Find where the given text appears and provide that cell's center as [X, Y] coordinate. 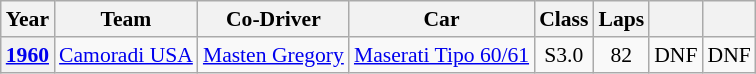
1960 [28, 55]
Co-Driver [274, 19]
Class [564, 19]
82 [621, 55]
Masten Gregory [274, 55]
Team [126, 19]
Laps [621, 19]
Year [28, 19]
Camoradi USA [126, 55]
S3.0 [564, 55]
Car [442, 19]
Maserati Tipo 60/61 [442, 55]
